Determine the [X, Y] coordinate at the center of the cell enclosing the given text.  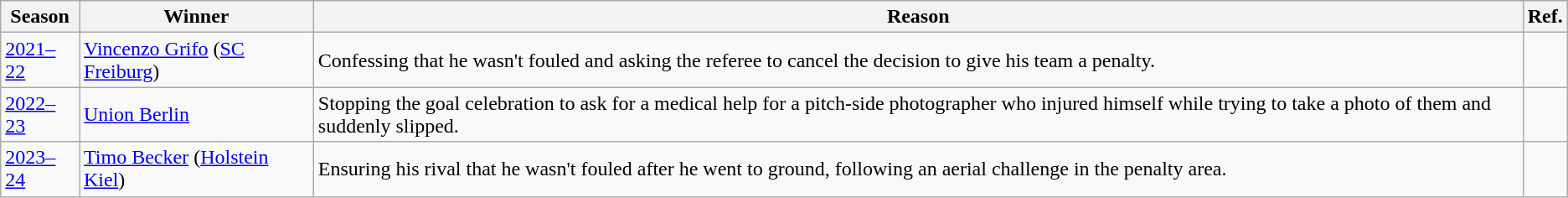
Union Berlin [196, 114]
Reason [918, 17]
Confessing that he wasn't fouled and asking the referee to cancel the decision to give his team a penalty. [918, 60]
Ref. [1545, 17]
Ensuring his rival that he wasn't fouled after he went to ground, following an aerial challenge in the penalty area. [918, 169]
2023–24 [40, 169]
Winner [196, 17]
Season [40, 17]
Timo Becker (Holstein Kiel) [196, 169]
2021–22 [40, 60]
2022–23 [40, 114]
Vincenzo Grifo (SC Freiburg) [196, 60]
